Extract the [x, y] coordinate from the center of the cell holding the provided text.  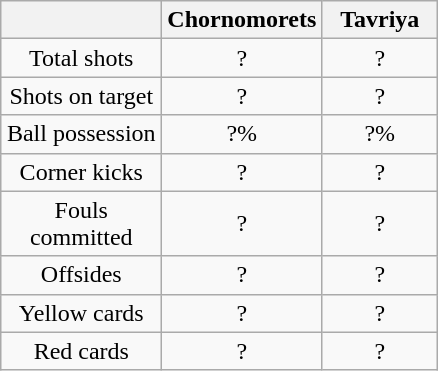
Ball possession [82, 134]
Corner kicks [82, 172]
Yellow cards [82, 313]
Red cards [82, 351]
Offsides [82, 275]
Fouls committed [82, 224]
Total shots [82, 58]
Chornomorets [242, 20]
Shots on target [82, 96]
Tavriya [380, 20]
